Detect which cell encompasses the target text, then output its [X, Y] center coordinate. 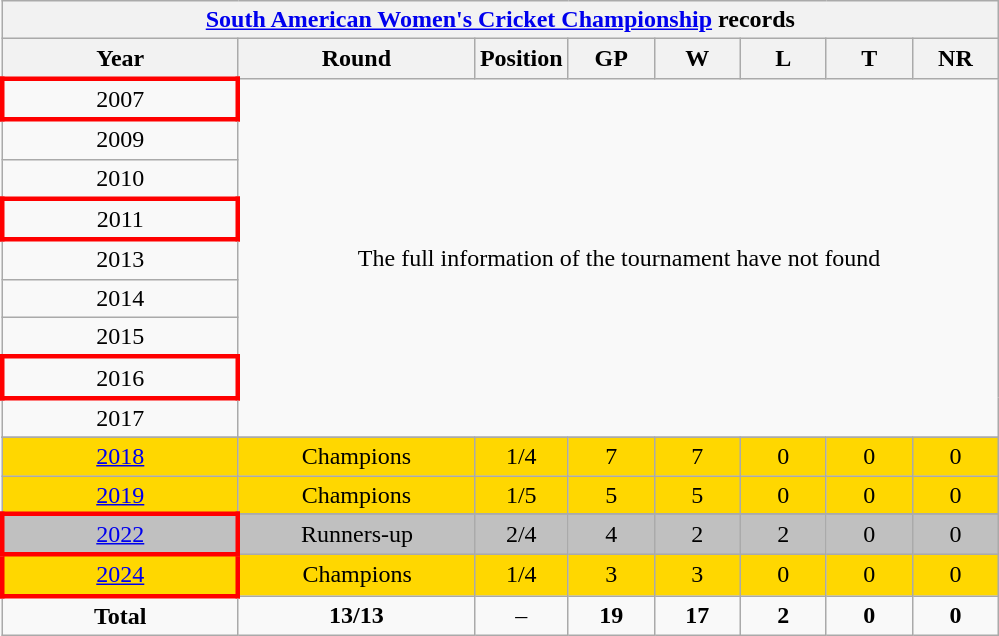
GP [611, 59]
13/13 [356, 616]
2009 [120, 139]
T [869, 59]
The full information of the tournament have not found [618, 258]
– [521, 616]
Total [120, 616]
Position [521, 59]
L [783, 59]
2019 [120, 495]
Round [356, 59]
2015 [120, 337]
2013 [120, 260]
2017 [120, 418]
NR [955, 59]
2011 [120, 220]
W [697, 59]
1/5 [521, 495]
Runners-up [356, 534]
19 [611, 616]
2024 [120, 576]
2007 [120, 98]
2014 [120, 298]
17 [697, 616]
2022 [120, 534]
2016 [120, 378]
Year [120, 59]
4 [611, 534]
2018 [120, 456]
2010 [120, 179]
South American Women's Cricket Championship records [500, 20]
2/4 [521, 534]
